Search for the cell housing the specified text and yield its (X, Y) center coordinate. 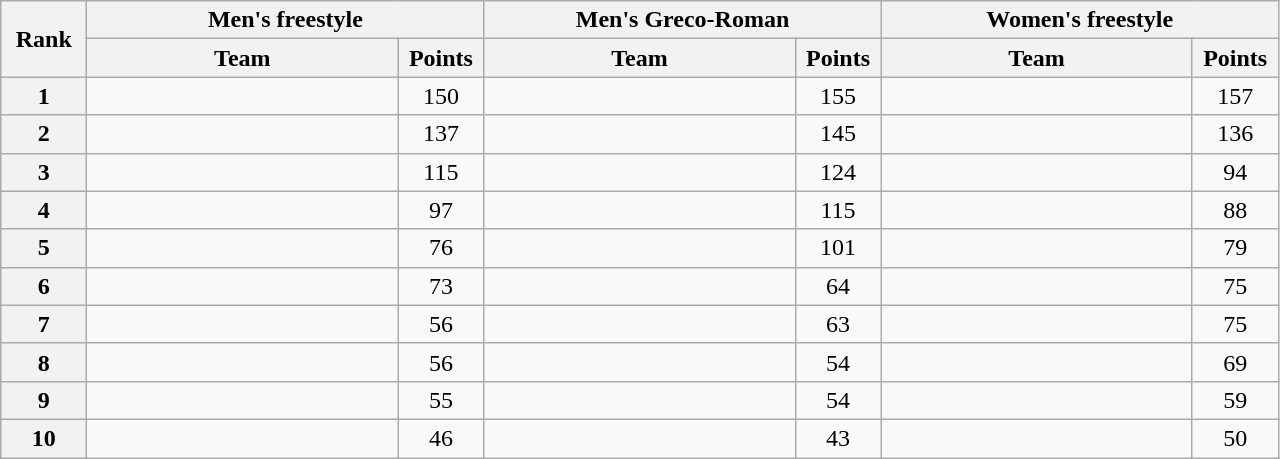
155 (838, 96)
64 (838, 286)
10 (44, 438)
50 (1235, 438)
3 (44, 172)
5 (44, 248)
55 (441, 400)
63 (838, 324)
88 (1235, 210)
6 (44, 286)
79 (1235, 248)
1 (44, 96)
Men's freestyle (286, 20)
Rank (44, 39)
94 (1235, 172)
97 (441, 210)
7 (44, 324)
157 (1235, 96)
137 (441, 134)
150 (441, 96)
124 (838, 172)
145 (838, 134)
9 (44, 400)
Men's Greco-Roman (682, 20)
101 (838, 248)
46 (441, 438)
136 (1235, 134)
4 (44, 210)
59 (1235, 400)
8 (44, 362)
76 (441, 248)
69 (1235, 362)
Women's freestyle (1080, 20)
2 (44, 134)
43 (838, 438)
73 (441, 286)
